Output the (X, Y) coordinate of the center of the cell containing the given text.  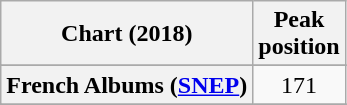
Chart (2018) (127, 34)
171 (299, 85)
Peak position (299, 34)
French Albums (SNEP) (127, 85)
